Find where the given text appears and provide that cell's center as (X, Y) coordinate. 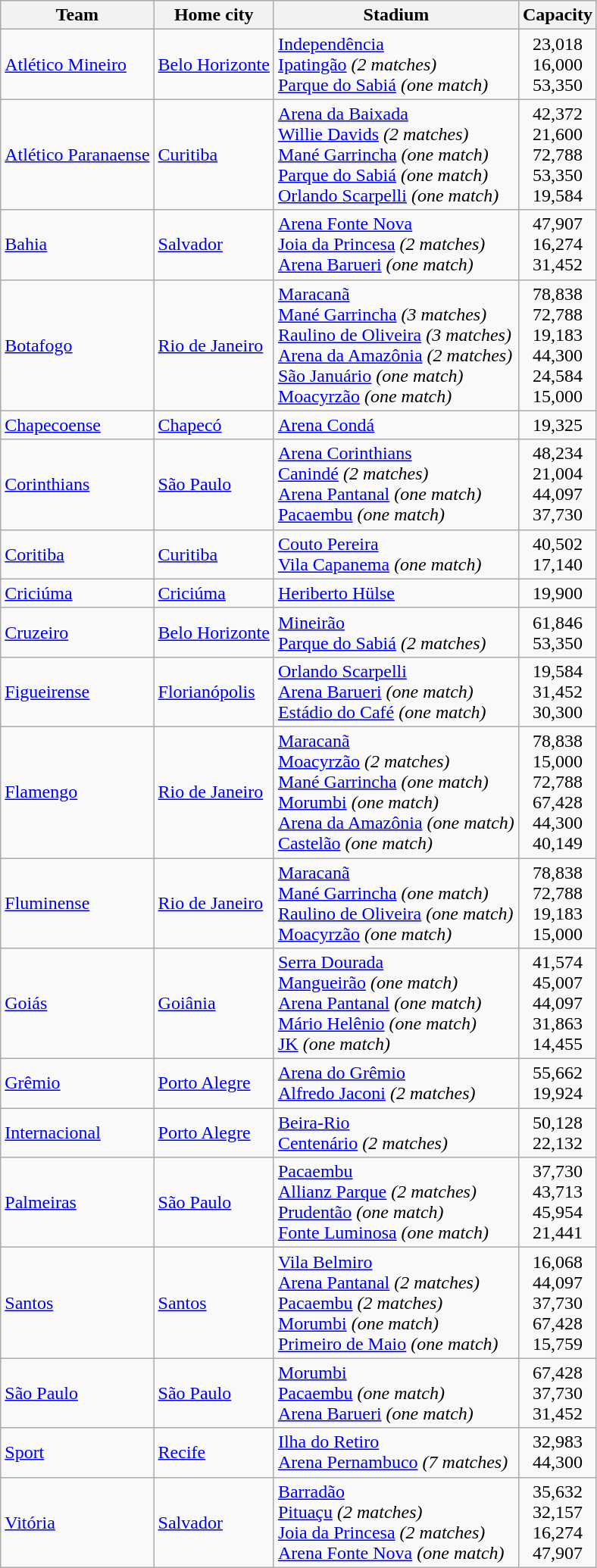
Maracanã Moacyrzão (2 matches) Mané Garrincha (one match) Morumbi (one match) Arena da Amazônia (one match) Castelão (one match) (395, 792)
Orlando Scarpelli Arena Barueri (one match) Estádio do Café (one match) (395, 692)
47,907 16,274 31,452 (558, 245)
Team (77, 15)
Serra Dourada Mangueirão (one match) Arena Pantanal (one match) Mário Helênio (one match) JK (one match) (395, 1004)
Palmeiras (77, 1203)
16,068 44,097 37,730 67,428 15,759 (558, 1303)
Arena Condá (395, 425)
Arena Corinthians Canindé (2 matches) Arena Pantanal (one match) Pacaembu (one match) (395, 485)
Atlético Mineiro (77, 64)
Pacaembu Allianz Parque (2 matches) Prudentão (one match) Fonte Luminosa (one match) (395, 1203)
Corinthians (77, 485)
Arena do Grêmio Alfredo Jaconi (2 matches) (395, 1083)
55,662 19,924 (558, 1083)
23,018 16,000 53,350 (558, 64)
Independência Ipatingão (2 matches) Parque do Sabiá (one match) (395, 64)
41,574 45,007 44,097 31,863 14,455 (558, 1004)
Barradão Pituaçu (2 matches) Joia da Princesa (2 matches) Arena Fonte Nova (one match) (395, 1523)
Arena Fonte Nova Joia da Princesa (2 matches) Arena Barueri (one match) (395, 245)
Maracanã Mané Garrincha (3 matches) Raulino de Oliveira (3 matches) Arena da Amazônia (2 matches) São Januário (one match) Moacyrzão (one match) (395, 345)
Bahia (77, 245)
Goiás (77, 1004)
Vila Belmiro Arena Pantanal (2 matches) Pacaembu (2 matches) Morumbi (one match) Primeiro de Maio (one match) (395, 1303)
35,632 32,157 16,274 47,907 (558, 1523)
19,584 31,452 30,300 (558, 692)
Botafogo (77, 345)
37,730 43,713 45,954 21,441 (558, 1203)
Stadium (395, 15)
42,372 21,600 72,788 53,350 19,584 (558, 155)
78,838 72,788 19,183 44,300 24,584 15,000 (558, 345)
Heriberto Hülse (395, 593)
Chapecó (214, 425)
Arena da Baixada Willie Davids (2 matches) Mané Garrincha (one match) Parque do Sabiá (one match) Orlando Scarpelli (one match) (395, 155)
Beira-Rio Centenário (2 matches) (395, 1133)
Morumbi Pacaembu (one match) Arena Barueri (one match) (395, 1393)
78,838 15,000 72,788 67,428 44,300 40,149 (558, 792)
Florianópolis (214, 692)
Ilha do Retiro Arena Pernambuco (7 matches) (395, 1453)
Fluminense (77, 903)
Sport (77, 1453)
61,846 53,350 (558, 632)
Cruzeiro (77, 632)
40,502 17,140 (558, 554)
Mineirão Parque do Sabiá (2 matches) (395, 632)
19,325 (558, 425)
19,900 (558, 593)
50,128 22,132 (558, 1133)
Chapecoense (77, 425)
Internacional (77, 1133)
Atlético Paranaense (77, 155)
Vitória (77, 1523)
78,838 72,788 19,183 15,000 (558, 903)
Recife (214, 1453)
Grêmio (77, 1083)
Maracanã Mané Garrincha (one match) Raulino de Oliveira (one match) Moacyrzão (one match) (395, 903)
Figueirense (77, 692)
48,234 21,004 44,097 37,730 (558, 485)
Flamengo (77, 792)
67,428 37,730 31,452 (558, 1393)
Capacity (558, 15)
Home city (214, 15)
Couto Pereira Vila Capanema (one match) (395, 554)
32,983 44,300 (558, 1453)
Goiânia (214, 1004)
Coritiba (77, 554)
